Scan for the cell matching the given text and deliver its (X, Y) coordinate at center. 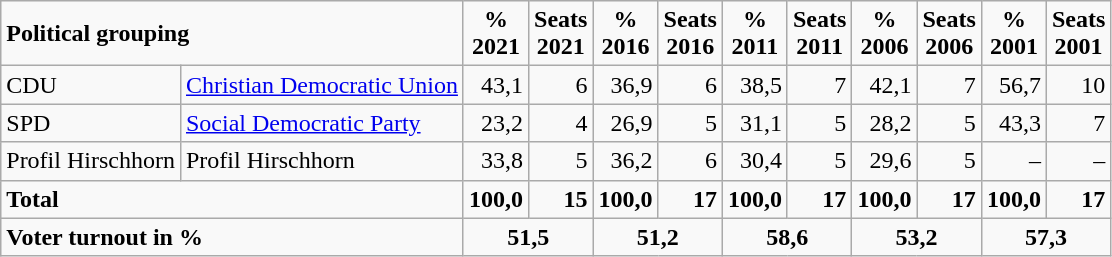
38,5 (754, 85)
33,8 (496, 161)
43,3 (1014, 123)
4 (561, 123)
29,6 (884, 161)
51,5 (528, 237)
15 (561, 199)
CDU (91, 85)
36,2 (626, 161)
SPD (91, 123)
Social Democratic Party (322, 123)
58,6 (786, 237)
26,9 (626, 123)
Seats2001 (1078, 34)
56,7 (1014, 85)
Seats2016 (690, 34)
42,1 (884, 85)
30,4 (754, 161)
53,2 (916, 237)
%2006 (884, 34)
10 (1078, 85)
51,2 (658, 237)
Seats2021 (561, 34)
%2021 (496, 34)
23,2 (496, 123)
57,3 (1046, 237)
Political grouping (232, 34)
36,9 (626, 85)
28,2 (884, 123)
Total (232, 199)
%2016 (626, 34)
Christian Democratic Union (322, 85)
31,1 (754, 123)
43,1 (496, 85)
%2011 (754, 34)
%2001 (1014, 34)
Voter turnout in % (232, 237)
Seats2006 (949, 34)
Seats2011 (819, 34)
